Locate the cell with the specified text and output its [x, y] center coordinate. 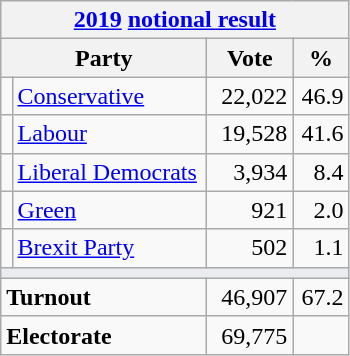
Party [104, 58]
3,934 [250, 172]
2.0 [321, 210]
Liberal Democrats [110, 172]
502 [250, 248]
Electorate [104, 335]
Vote [250, 58]
1.1 [321, 248]
Green [110, 210]
Brexit Party [110, 248]
46.9 [321, 96]
22,022 [250, 96]
Labour [110, 134]
41.6 [321, 134]
Turnout [104, 297]
19,528 [250, 134]
921 [250, 210]
8.4 [321, 172]
46,907 [250, 297]
% [321, 58]
Conservative [110, 96]
67.2 [321, 297]
2019 notional result [175, 20]
69,775 [250, 335]
